Provide the (x, y) coordinate of the cell's center where the given text is located.  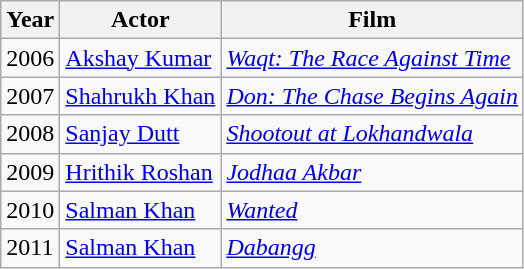
Wanted (372, 210)
Shootout at Lokhandwala (372, 134)
2011 (30, 248)
Akshay Kumar (140, 58)
2007 (30, 96)
Jodhaa Akbar (372, 172)
Waqt: The Race Against Time (372, 58)
Film (372, 20)
2009 (30, 172)
Dabangg (372, 248)
Actor (140, 20)
Hrithik Roshan (140, 172)
Year (30, 20)
2006 (30, 58)
2010 (30, 210)
Don: The Chase Begins Again (372, 96)
Shahrukh Khan (140, 96)
Sanjay Dutt (140, 134)
2008 (30, 134)
